Capture the cell that displays the provided text and extract its [x, y] central coordinate. 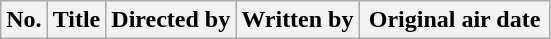
No. [24, 20]
Title [76, 20]
Written by [298, 20]
Original air date [454, 20]
Directed by [171, 20]
